Find where the given text appears and provide that cell's center as [x, y] coordinate. 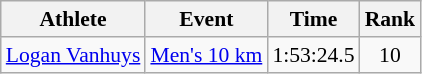
Men's 10 km [206, 55]
Time [313, 19]
Logan Vanhuys [74, 55]
Event [206, 19]
1:53:24.5 [313, 55]
10 [390, 55]
Rank [390, 19]
Athlete [74, 19]
